Locate the cell with the specified text and output its [X, Y] center coordinate. 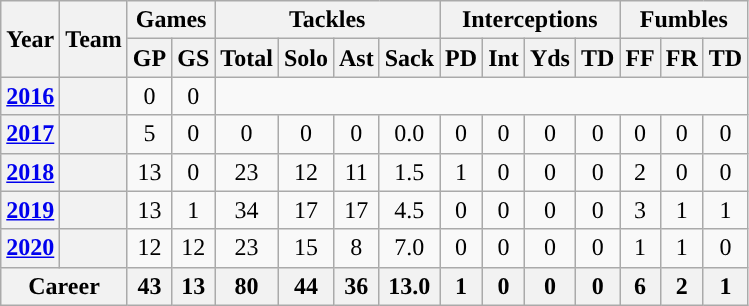
GS [194, 58]
Yds [550, 58]
Tackles [328, 20]
3 [640, 210]
FF [640, 58]
GP [149, 58]
2019 [30, 210]
Ast [356, 58]
13.0 [409, 286]
Solo [306, 58]
6 [640, 286]
Interceptions [530, 20]
2016 [30, 96]
80 [247, 286]
0.0 [409, 134]
11 [356, 172]
FR [682, 58]
4.5 [409, 210]
Team [94, 39]
Year [30, 39]
Int [504, 58]
Sack [409, 58]
1.5 [409, 172]
2018 [30, 172]
2017 [30, 134]
7.0 [409, 248]
Career [64, 286]
2020 [30, 248]
5 [149, 134]
34 [247, 210]
PD [462, 58]
43 [149, 286]
8 [356, 248]
Games [170, 20]
44 [306, 286]
15 [306, 248]
Fumbles [684, 20]
36 [356, 286]
Total [247, 58]
